Locate the cell with the specified text and output its (X, Y) center coordinate. 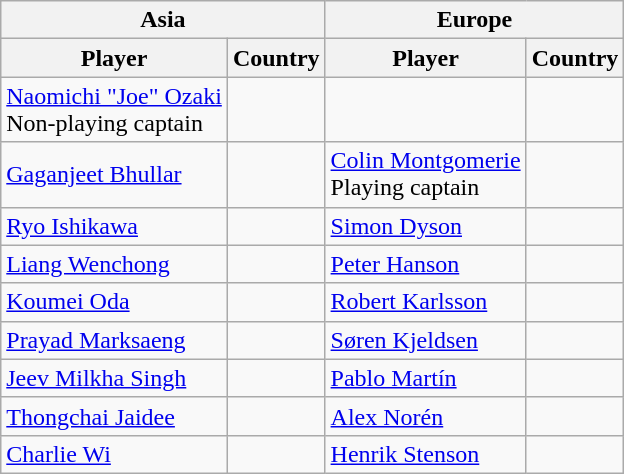
Charlie Wi (114, 454)
Søren Kjeldsen (426, 340)
Asia (163, 20)
Colin MontgomeriePlaying captain (426, 174)
Alex Norén (426, 416)
Liang Wenchong (114, 264)
Simon Dyson (426, 226)
Jeev Milkha Singh (114, 378)
Prayad Marksaeng (114, 340)
Koumei Oda (114, 302)
Thongchai Jaidee (114, 416)
Robert Karlsson (426, 302)
Gaganjeet Bhullar (114, 174)
Ryo Ishikawa (114, 226)
Henrik Stenson (426, 454)
Naomichi "Joe" OzakiNon-playing captain (114, 110)
Pablo Martín (426, 378)
Peter Hanson (426, 264)
Europe (474, 20)
